Scan for the cell matching the given text and deliver its [x, y] coordinate at center. 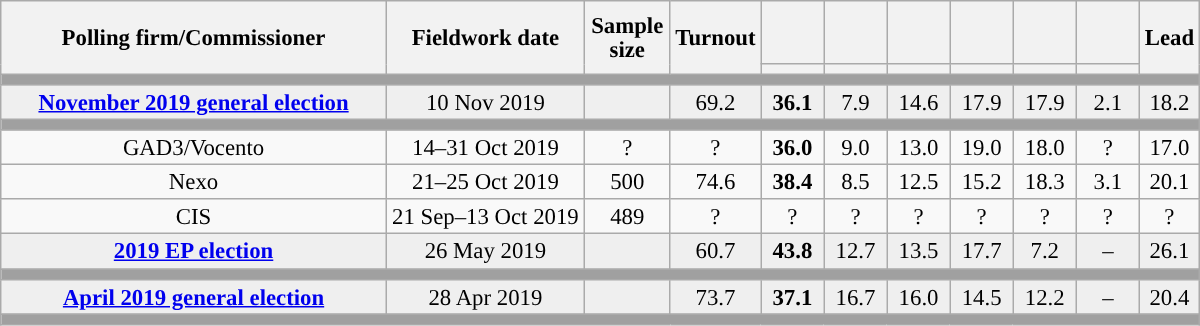
Sample size [627, 38]
14.5 [982, 296]
2019 EP election [194, 252]
13.5 [918, 252]
18.0 [1044, 148]
36.1 [792, 102]
GAD3/Vocento [194, 148]
12.5 [918, 182]
10 Nov 2019 [485, 102]
38.4 [792, 182]
20.1 [1169, 182]
2.1 [1108, 102]
14–31 Oct 2019 [485, 148]
26.1 [1169, 252]
Fieldwork date [485, 38]
3.1 [1108, 182]
18.2 [1169, 102]
7.9 [856, 102]
69.2 [716, 102]
Nexo [194, 182]
21–25 Oct 2019 [485, 182]
73.7 [716, 296]
13.0 [918, 148]
Turnout [716, 38]
74.6 [716, 182]
18.3 [1044, 182]
Polling firm/Commissioner [194, 38]
36.0 [792, 148]
CIS [194, 218]
26 May 2019 [485, 252]
15.2 [982, 182]
43.8 [792, 252]
21 Sep–13 Oct 2019 [485, 218]
500 [627, 182]
7.2 [1044, 252]
19.0 [982, 148]
November 2019 general election [194, 102]
16.0 [918, 296]
37.1 [792, 296]
17.0 [1169, 148]
14.6 [918, 102]
16.7 [856, 296]
8.5 [856, 182]
9.0 [856, 148]
Lead [1169, 38]
60.7 [716, 252]
28 Apr 2019 [485, 296]
April 2019 general election [194, 296]
12.7 [856, 252]
489 [627, 218]
12.2 [1044, 296]
17.7 [982, 252]
20.4 [1169, 296]
